Locate the cell with the specified text and output its [x, y] center coordinate. 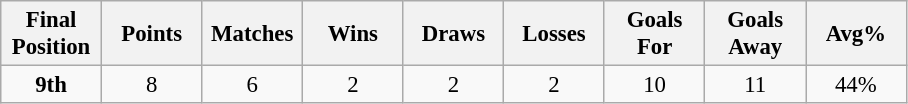
Avg% [856, 34]
11 [756, 85]
Goals Away [756, 34]
6 [252, 85]
9th [52, 85]
10 [654, 85]
Losses [554, 34]
Points [152, 34]
Final Position [52, 34]
44% [856, 85]
Matches [252, 34]
Draws [454, 34]
Goals For [654, 34]
8 [152, 85]
Wins [354, 34]
